Provide the [x, y] coordinate of the cell's center where the given text is located.  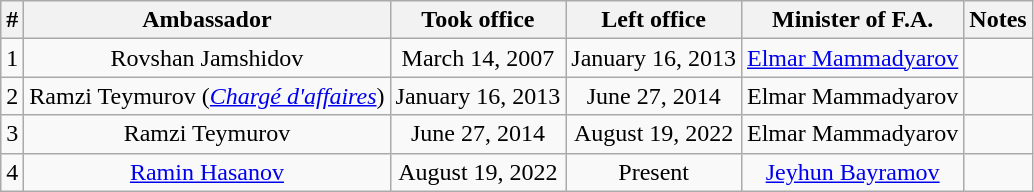
Rovshan Jamshidov [207, 58]
3 [12, 134]
2 [12, 96]
4 [12, 172]
Took office [478, 20]
Notes [998, 20]
# [12, 20]
Ramzi Teymurov [207, 134]
Jeyhun Bayramov [852, 172]
Ambassador [207, 20]
Left office [654, 20]
Ramin Hasanov [207, 172]
Minister of F.A. [852, 20]
March 14, 2007 [478, 58]
1 [12, 58]
Ramzi Teymurov (Chargé d'affaires) [207, 96]
Present [654, 172]
